Output the [x, y] coordinate of the center of the cell containing the given text.  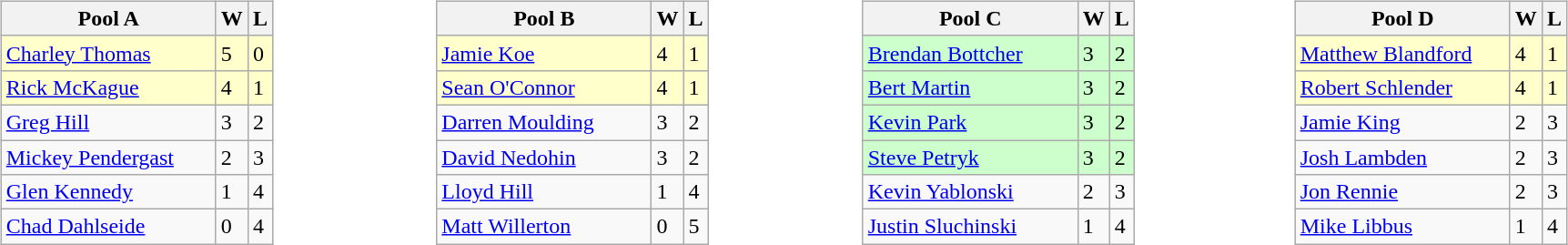
Jon Rennie [1402, 192]
Jamie King [1402, 122]
Pool C [970, 18]
Glen Kennedy [108, 192]
Charley Thomas [108, 53]
Matt Willerton [544, 227]
Sean O'Connor [544, 87]
Kevin Park [970, 122]
Bert Martin [970, 87]
Greg Hill [108, 122]
Darren Moulding [544, 122]
Chad Dahlseide [108, 227]
Mickey Pendergast [108, 158]
Pool D [1402, 18]
David Nedohin [544, 158]
Mike Libbus [1402, 227]
Rick McKague [108, 87]
Kevin Yablonski [970, 192]
Pool B [544, 18]
Matthew Blandford [1402, 53]
Jamie Koe [544, 53]
Pool A [108, 18]
Lloyd Hill [544, 192]
Brendan Bottcher [970, 53]
Robert Schlender [1402, 87]
Justin Sluchinski [970, 227]
Josh Lambden [1402, 158]
Steve Petryk [970, 158]
